Capture the cell that displays the provided text and extract its [x, y] central coordinate. 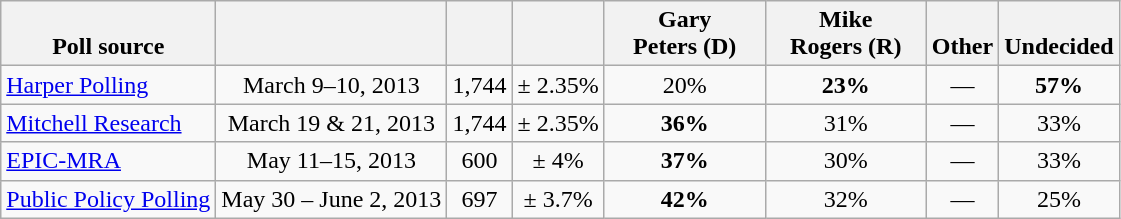
25% [1059, 199]
GaryPeters (D) [684, 34]
697 [480, 199]
Public Policy Polling [108, 199]
30% [846, 161]
37% [684, 161]
32% [846, 199]
± 4% [558, 161]
EPIC-MRA [108, 161]
Other [962, 34]
42% [684, 199]
Poll source [108, 34]
57% [1059, 85]
MikeRogers (R) [846, 34]
± 3.7% [558, 199]
Harper Polling [108, 85]
March 9–10, 2013 [332, 85]
May 11–15, 2013 [332, 161]
March 19 & 21, 2013 [332, 123]
31% [846, 123]
600 [480, 161]
23% [846, 85]
May 30 – June 2, 2013 [332, 199]
20% [684, 85]
Mitchell Research [108, 123]
Undecided [1059, 34]
36% [684, 123]
